Detect which cell encompasses the target text, then output its (X, Y) center coordinate. 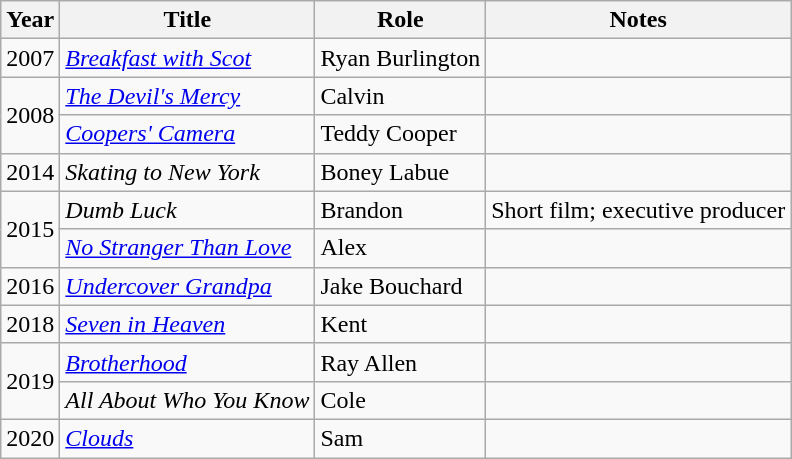
Dumb Luck (188, 210)
Clouds (188, 438)
Short film; executive producer (638, 210)
Alex (400, 248)
All About Who You Know (188, 400)
Boney Labue (400, 172)
Breakfast with Scot (188, 58)
2018 (30, 324)
Undercover Grandpa (188, 286)
2007 (30, 58)
No Stranger Than Love (188, 248)
Brandon (400, 210)
2016 (30, 286)
Skating to New York (188, 172)
Title (188, 20)
Kent (400, 324)
Calvin (400, 96)
Notes (638, 20)
Cole (400, 400)
Ryan Burlington (400, 58)
2019 (30, 381)
2014 (30, 172)
Teddy Cooper (400, 134)
2008 (30, 115)
The Devil's Mercy (188, 96)
Ray Allen (400, 362)
2020 (30, 438)
Seven in Heaven (188, 324)
2015 (30, 229)
Role (400, 20)
Year (30, 20)
Sam (400, 438)
Coopers' Camera (188, 134)
Jake Bouchard (400, 286)
Brotherhood (188, 362)
